Output the (X, Y) coordinate of the center of the cell containing the given text.  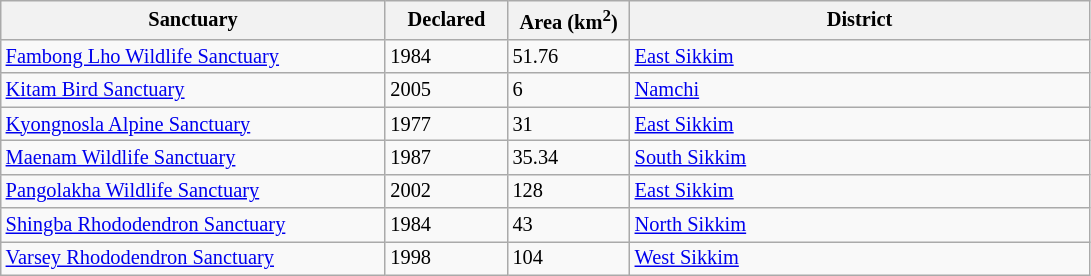
Kitam Bird Sanctuary (194, 90)
51.76 (569, 56)
District (860, 20)
1987 (446, 157)
6 (569, 90)
104 (569, 258)
Area (km2) (569, 20)
North Sikkim (860, 225)
South Sikkim (860, 157)
Maenam Wildlife Sanctuary (194, 157)
West Sikkim (860, 258)
Kyongnosla Alpine Sanctuary (194, 124)
Fambong Lho Wildlife Sanctuary (194, 56)
Declared (446, 20)
Shingba Rhododendron Sanctuary (194, 225)
Namchi (860, 90)
128 (569, 191)
35.34 (569, 157)
43 (569, 225)
Varsey Rhododendron Sanctuary (194, 258)
2002 (446, 191)
Pangolakha Wildlife Sanctuary (194, 191)
2005 (446, 90)
31 (569, 124)
Sanctuary (194, 20)
1977 (446, 124)
1998 (446, 258)
